Extract the [X, Y] coordinate from the center of the cell holding the provided text.  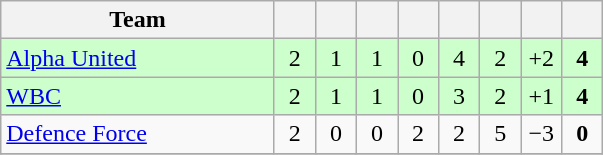
WBC [138, 96]
Team [138, 20]
3 [460, 96]
−3 [542, 134]
5 [500, 134]
Alpha United [138, 58]
Defence Force [138, 134]
+2 [542, 58]
+1 [542, 96]
